Return (X, Y) of the center of cell containing provided text 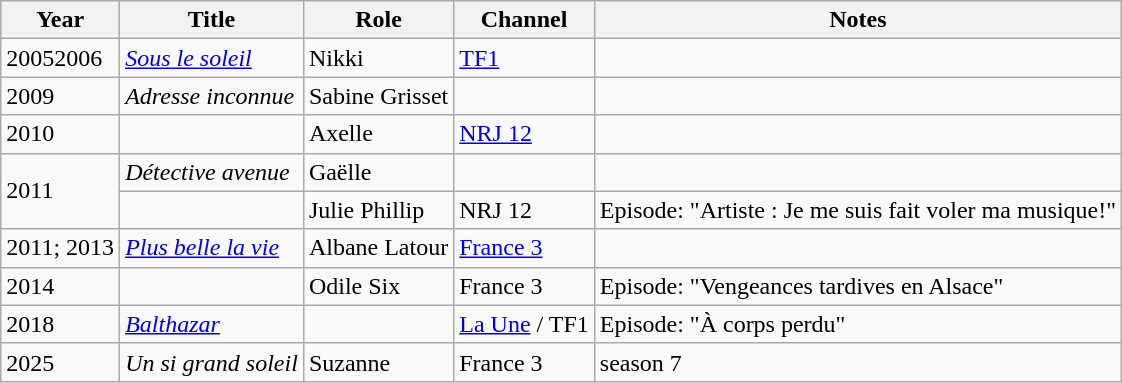
2014 (60, 286)
20052006 (60, 58)
Notes (858, 20)
Un si grand soleil (212, 362)
Sabine Grisset (378, 96)
Nikki (378, 58)
Gaëlle (378, 172)
Détective avenue (212, 172)
Suzanne (378, 362)
season 7 (858, 362)
Sous le soleil (212, 58)
TF1 (524, 58)
2010 (60, 134)
Axelle (378, 134)
Episode: "Artiste : Je me suis fait voler ma musique!" (858, 210)
Episode: "À corps perdu" (858, 324)
Episode: "Vengeances tardives en Alsace" (858, 286)
2011; 2013 (60, 248)
Albane Latour (378, 248)
Odile Six (378, 286)
Balthazar (212, 324)
2011 (60, 191)
La Une / TF1 (524, 324)
2009 (60, 96)
Year (60, 20)
2018 (60, 324)
Julie Phillip (378, 210)
Channel (524, 20)
Plus belle la vie (212, 248)
Role (378, 20)
Adresse inconnue (212, 96)
Title (212, 20)
2025 (60, 362)
